Locate the cell with the specified text and output its [X, Y] center coordinate. 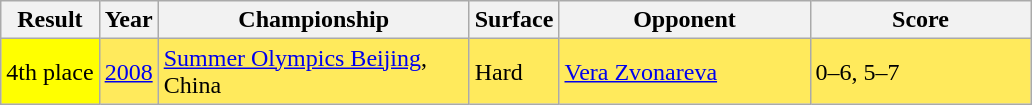
Score [920, 20]
Championship [314, 20]
Surface [514, 20]
0–6, 5–7 [920, 72]
Year [128, 20]
Hard [514, 72]
Result [50, 20]
Summer Olympics Beijing, China [314, 72]
Vera Zvonareva [684, 72]
2008 [128, 72]
4th place [50, 72]
Opponent [684, 20]
